Identify which cell holds the provided text, then report its [x, y] central coordinate. 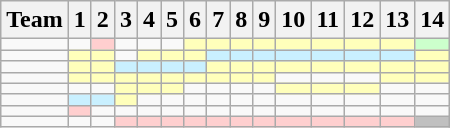
8 [242, 20]
Team [35, 20]
10 [294, 20]
6 [196, 20]
1 [80, 20]
9 [264, 20]
11 [328, 20]
3 [126, 20]
5 [172, 20]
12 [362, 20]
13 [398, 20]
4 [148, 20]
14 [432, 20]
7 [218, 20]
2 [102, 20]
